Provide the (x, y) coordinate of the cell's center where the given text is located.  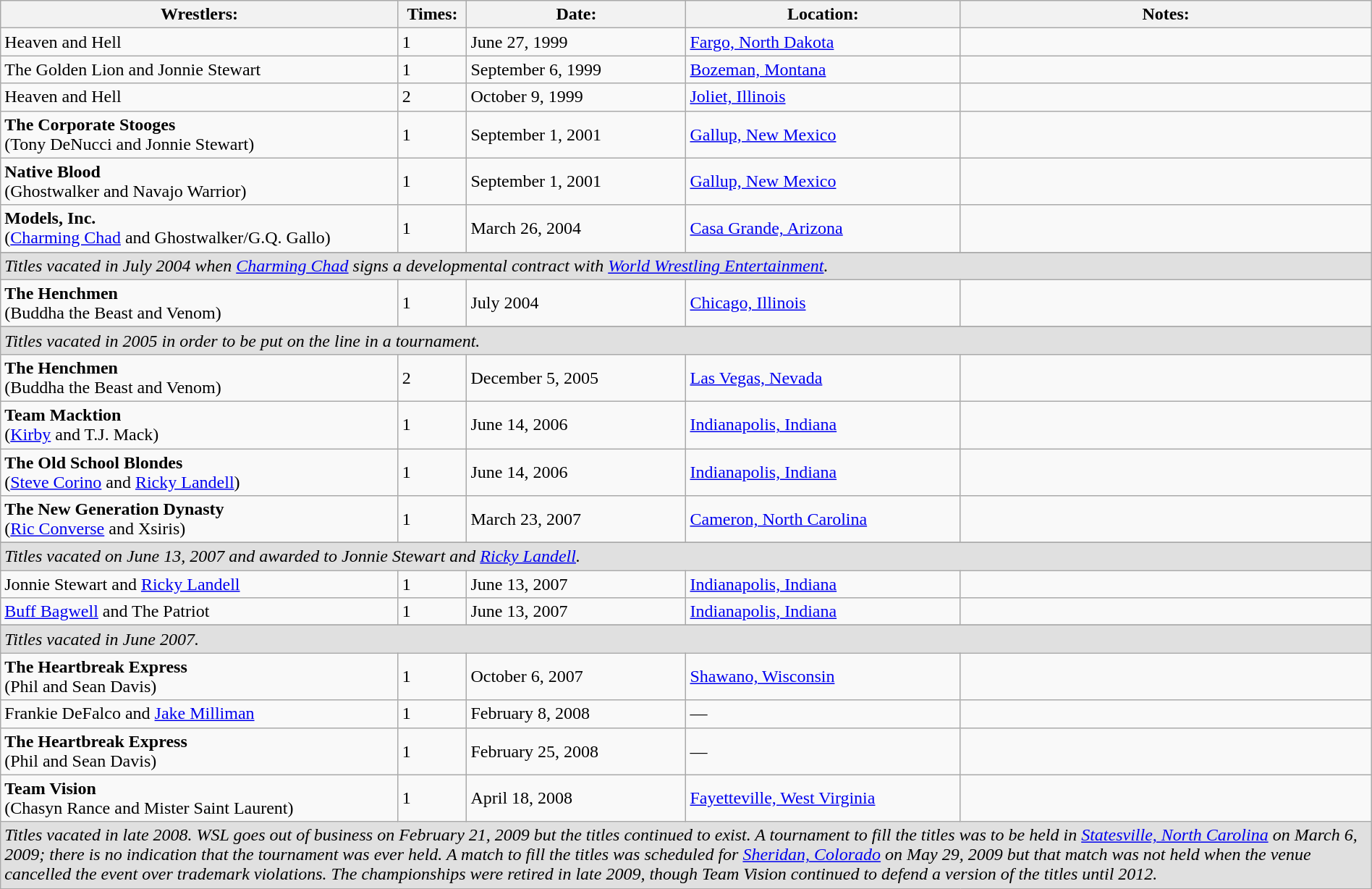
March 23, 2007 (576, 520)
Models, Inc.(Charming Chad and Ghostwalker/G.Q. Gallo) (200, 229)
February 8, 2008 (576, 714)
The Old School Blondes(Steve Corino and Ricky Landell) (200, 472)
October 9, 1999 (576, 97)
Titles vacated in 2005 in order to be put on the line in a tournament. (686, 340)
September 6, 1999 (576, 69)
Titles vacated in June 2007. (686, 639)
Location: (823, 14)
Titles vacated on June 13, 2007 and awarded to Jonnie Stewart and Ricky Landell. (686, 557)
Cameron, North Carolina (823, 520)
Frankie DeFalco and Jake Milliman (200, 714)
The Golden Lion and Jonnie Stewart (200, 69)
Fargo, North Dakota (823, 42)
March 26, 2004 (576, 229)
April 18, 2008 (576, 798)
December 5, 2005 (576, 378)
Date: (576, 14)
Notes: (1166, 14)
Fayetteville, West Virginia (823, 798)
February 25, 2008 (576, 751)
Native Blood(Ghostwalker and Navajo Warrior) (200, 181)
October 6, 2007 (576, 676)
Times: (433, 14)
Chicago, Illinois (823, 303)
June 27, 1999 (576, 42)
Shawano, Wisconsin (823, 676)
Buff Bagwell and The Patriot (200, 612)
The Corporate Stooges(Tony DeNucci and Jonnie Stewart) (200, 135)
Jonnie Stewart and Ricky Landell (200, 584)
Casa Grande, Arizona (823, 229)
Bozeman, Montana (823, 69)
Team Vision(Chasyn Rance and Mister Saint Laurent) (200, 798)
Las Vegas, Nevada (823, 378)
The New Generation Dynasty(Ric Converse and Xsiris) (200, 520)
Wrestlers: (200, 14)
Joliet, Illinois (823, 97)
Titles vacated in July 2004 when Charming Chad signs a developmental contract with World Wrestling Entertainment. (686, 266)
July 2004 (576, 303)
Team Macktion(Kirby and T.J. Mack) (200, 424)
